Search for the cell housing the specified text and yield its [X, Y] center coordinate. 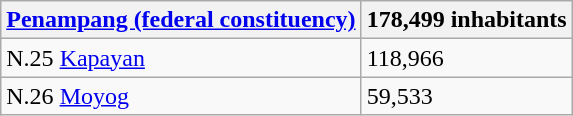
Penampang (federal constituency) [181, 20]
N.25 Kapayan [181, 58]
178,499 inhabitants [466, 20]
59,533 [466, 96]
118,966 [466, 58]
N.26 Moyog [181, 96]
